Output the [x, y] coordinate of the center of the cell containing the given text.  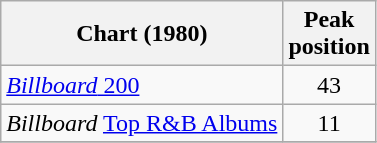
11 [329, 123]
Chart (1980) [142, 34]
Billboard 200 [142, 85]
43 [329, 85]
Billboard Top R&B Albums [142, 123]
Peakposition [329, 34]
